From the cell containing the given text, extract its center point as [X, Y] coordinate. 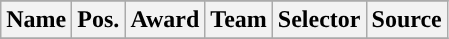
Pos. [98, 20]
Award [165, 20]
Selector [319, 20]
Source [406, 20]
Name [36, 20]
Team [239, 20]
